Search for the cell housing the specified text and yield its [X, Y] center coordinate. 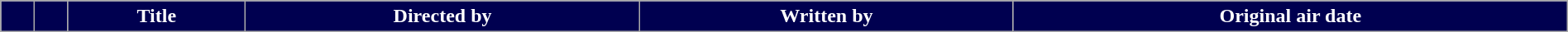
Original air date [1290, 16]
Written by [826, 16]
Title [157, 16]
Directed by [443, 16]
